Detect which cell encompasses the target text, then output its [X, Y] center coordinate. 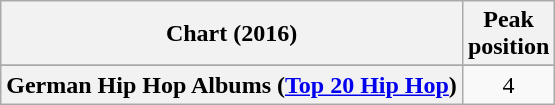
German Hip Hop Albums (Top 20 Hip Hop) [232, 85]
Peakposition [508, 34]
Chart (2016) [232, 34]
4 [508, 85]
